Provide the (X, Y) coordinate of the cell's center where the given text is located.  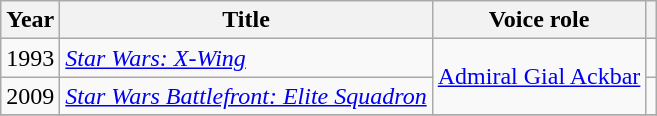
Year (30, 20)
2009 (30, 96)
Voice role (539, 20)
Title (246, 20)
Star Wars: X-Wing (246, 58)
Star Wars Battlefront: Elite Squadron (246, 96)
1993 (30, 58)
Admiral Gial Ackbar (539, 77)
